Capture the cell that displays the provided text and extract its (x, y) central coordinate. 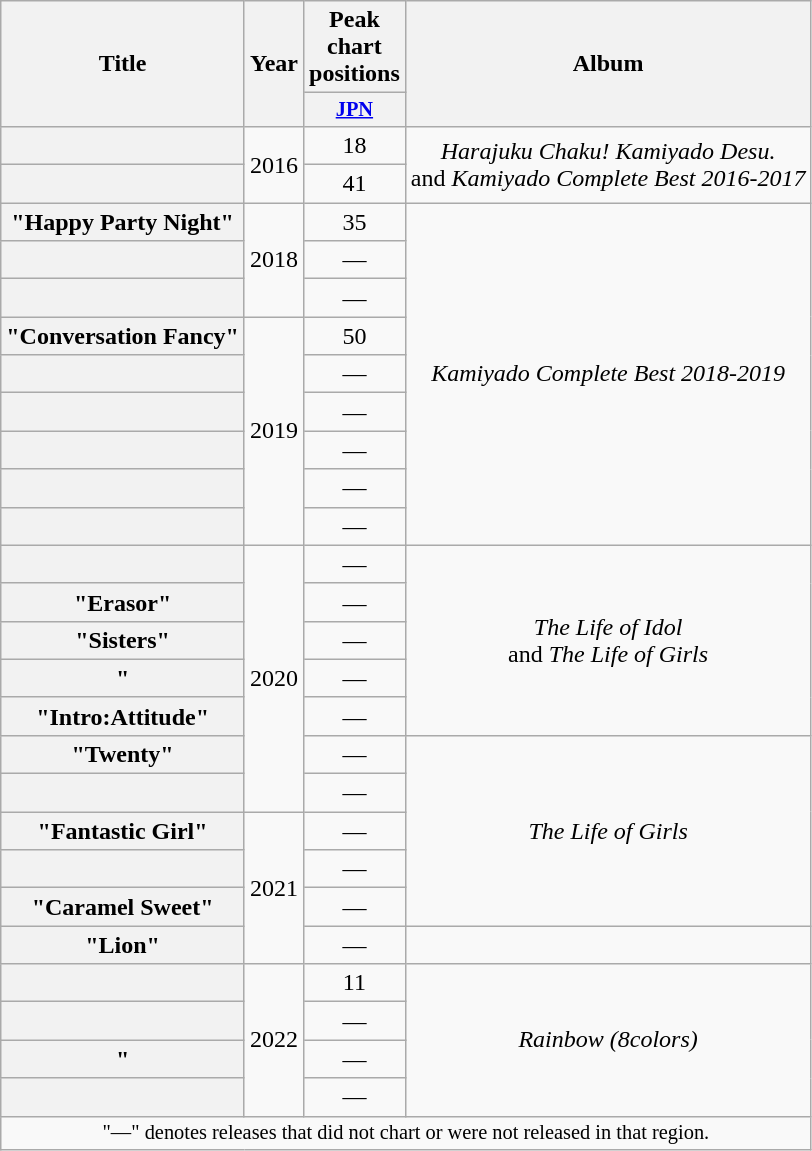
The Life of Idoland The Life of Girls (608, 640)
Title (123, 64)
18 (355, 145)
Peak chart positions (355, 47)
Rainbow (8colors) (608, 1040)
"Sisters" (123, 640)
"Twenty" (123, 754)
"Intro:Attitude" (123, 716)
Year (274, 64)
2022 (274, 1040)
"Caramel Sweet" (123, 907)
"Fantastic Girl" (123, 831)
2021 (274, 888)
"Erasor" (123, 602)
50 (355, 336)
The Life of Girls (608, 830)
"Happy Party Night" (123, 222)
"Conversation Fancy" (123, 336)
11 (355, 983)
Album (608, 64)
2019 (274, 431)
2018 (274, 260)
Kamiyado Complete Best 2018-2019 (608, 374)
2020 (274, 678)
2016 (274, 164)
Harajuku Chaku! Kamiyado Desu.and Kamiyado Complete Best 2016-2017 (608, 164)
35 (355, 222)
"—" denotes releases that did not chart or were not released in that region. (406, 1133)
41 (355, 184)
"Lion" (123, 945)
JPN (355, 110)
